Return (X, Y) of the center of cell containing provided text 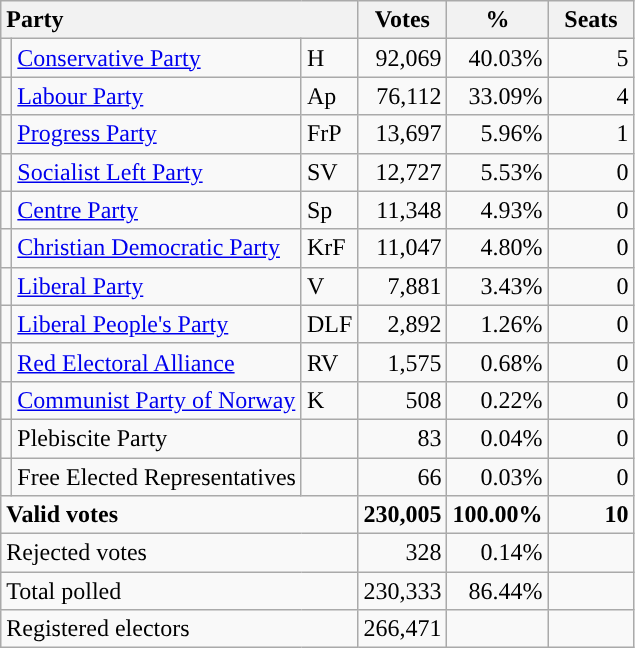
Communist Party of Norway (157, 400)
11,348 (402, 210)
266,471 (402, 629)
Rejected votes (180, 553)
10 (591, 515)
0.14% (498, 553)
Labour Party (157, 96)
Liberal People's Party (157, 324)
Votes (402, 20)
86.44% (498, 591)
Centre Party (157, 210)
Total polled (180, 591)
V (329, 286)
0.22% (498, 400)
H (329, 58)
Valid votes (180, 515)
RV (329, 362)
83 (402, 438)
Christian Democratic Party (157, 248)
0.03% (498, 477)
Socialist Left Party (157, 172)
4 (591, 96)
Seats (591, 20)
230,005 (402, 515)
Plebiscite Party (157, 438)
4.93% (498, 210)
92,069 (402, 58)
4.80% (498, 248)
0.68% (498, 362)
100.00% (498, 515)
FrP (329, 134)
5.96% (498, 134)
33.09% (498, 96)
5.53% (498, 172)
2,892 (402, 324)
1,575 (402, 362)
13,697 (402, 134)
Ap (329, 96)
40.03% (498, 58)
SV (329, 172)
66 (402, 477)
5 (591, 58)
Progress Party (157, 134)
Party (180, 20)
11,047 (402, 248)
KrF (329, 248)
0.04% (498, 438)
230,333 (402, 591)
Red Electoral Alliance (157, 362)
% (498, 20)
Liberal Party (157, 286)
Sp (329, 210)
K (329, 400)
Conservative Party (157, 58)
7,881 (402, 286)
12,727 (402, 172)
1 (591, 134)
508 (402, 400)
328 (402, 553)
Registered electors (180, 629)
1.26% (498, 324)
76,112 (402, 96)
Free Elected Representatives (157, 477)
DLF (329, 324)
3.43% (498, 286)
